Scan for the cell matching the given text and deliver its (X, Y) coordinate at center. 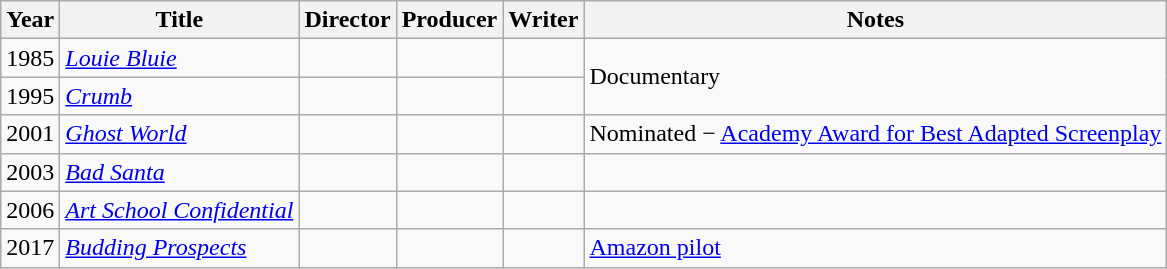
Art School Confidential (180, 210)
Bad Santa (180, 172)
Notes (876, 20)
2006 (30, 210)
2003 (30, 172)
Documentary (876, 77)
Director (348, 20)
2001 (30, 134)
Nominated − Academy Award for Best Adapted Screenplay (876, 134)
Year (30, 20)
Title (180, 20)
Producer (450, 20)
Writer (544, 20)
1985 (30, 58)
Amazon pilot (876, 248)
2017 (30, 248)
Budding Prospects (180, 248)
Ghost World (180, 134)
Louie Bluie (180, 58)
Crumb (180, 96)
1995 (30, 96)
